Find where the given text appears and provide that cell's center as [X, Y] coordinate. 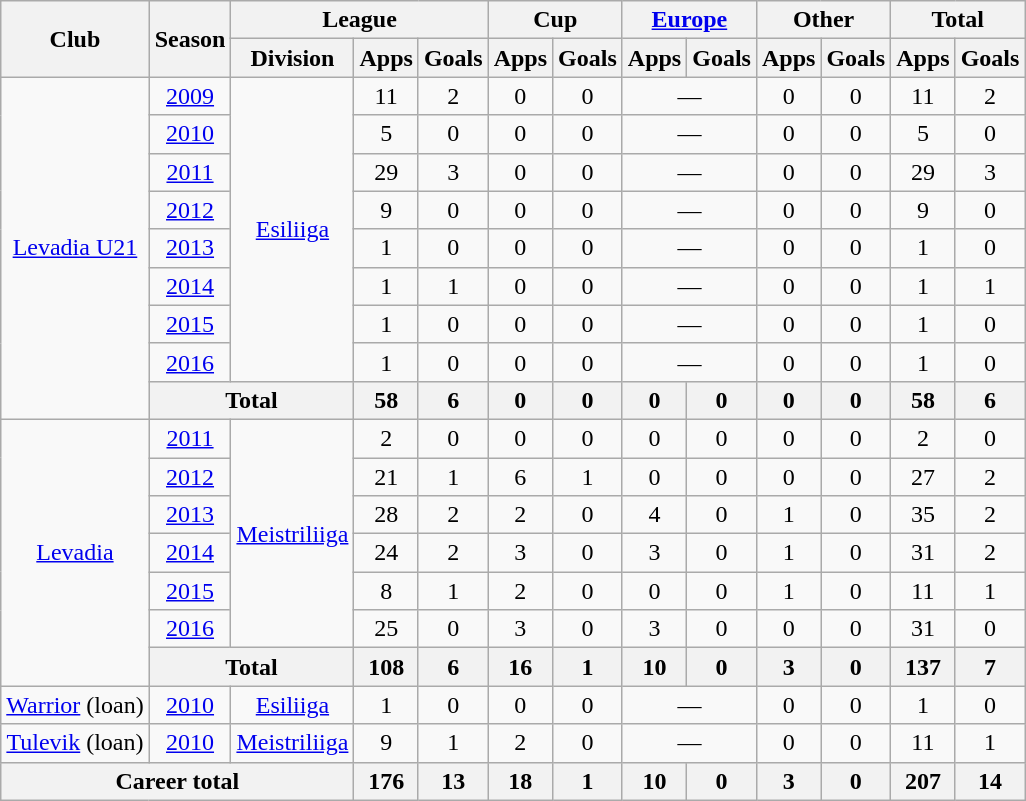
Europe [689, 20]
2009 [190, 96]
Career total [178, 781]
8 [386, 591]
35 [923, 515]
16 [520, 667]
Club [75, 39]
Division [292, 58]
25 [386, 629]
Warrior (loan) [75, 705]
Season [190, 39]
28 [386, 515]
4 [654, 515]
13 [453, 781]
Cup [555, 20]
League [360, 20]
Other [823, 20]
108 [386, 667]
176 [386, 781]
14 [990, 781]
27 [923, 477]
Levadia U21 [75, 248]
21 [386, 477]
7 [990, 667]
Levadia [75, 552]
Tulevik (loan) [75, 743]
24 [386, 553]
137 [923, 667]
207 [923, 781]
18 [520, 781]
